Capture the cell that displays the provided text and extract its (X, Y) central coordinate. 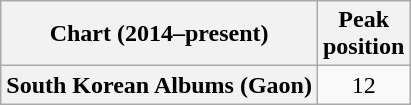
Peakposition (363, 34)
12 (363, 85)
South Korean Albums (Gaon) (160, 85)
Chart (2014–present) (160, 34)
